For the text-containing cell, return its midpoint in (x, y) coordinate format. 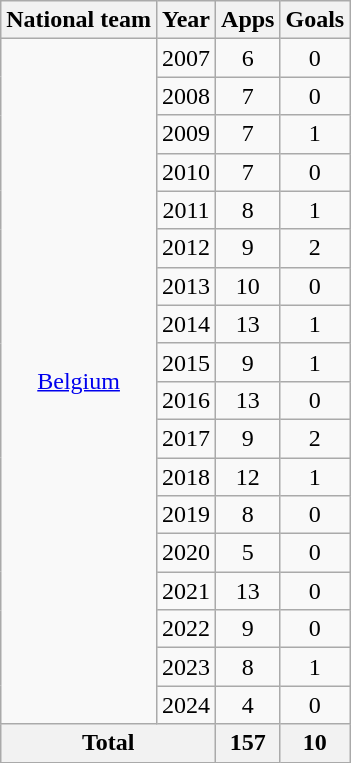
2015 (186, 362)
2022 (186, 629)
2013 (186, 286)
2016 (186, 400)
Apps (248, 20)
2010 (186, 172)
Belgium (79, 382)
2021 (186, 591)
Year (186, 20)
2008 (186, 96)
157 (248, 743)
2009 (186, 134)
2019 (186, 515)
12 (248, 477)
4 (248, 705)
2011 (186, 210)
6 (248, 58)
2012 (186, 248)
5 (248, 553)
Goals (315, 20)
2017 (186, 438)
National team (79, 20)
2024 (186, 705)
2023 (186, 667)
2014 (186, 324)
2007 (186, 58)
2018 (186, 477)
Total (108, 743)
2020 (186, 553)
